Detect which cell encompasses the target text, then output its [X, Y] center coordinate. 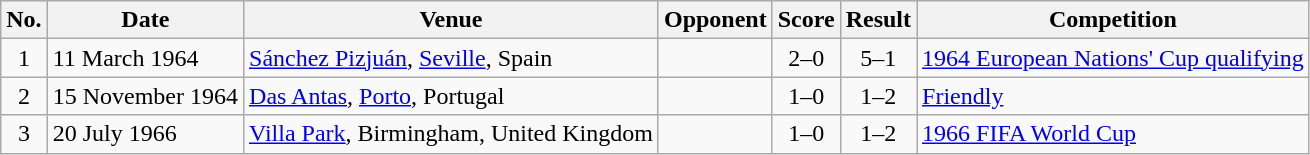
Opponent [715, 20]
Das Antas, Porto, Portugal [452, 96]
1 [24, 58]
2 [24, 96]
1964 European Nations' Cup qualifying [1114, 58]
Result [878, 20]
15 November 1964 [145, 96]
Venue [452, 20]
20 July 1966 [145, 134]
2–0 [806, 58]
Friendly [1114, 96]
5–1 [878, 58]
Score [806, 20]
Date [145, 20]
Villa Park, Birmingham, United Kingdom [452, 134]
Sánchez Pizjuán, Seville, Spain [452, 58]
1966 FIFA World Cup [1114, 134]
No. [24, 20]
11 March 1964 [145, 58]
3 [24, 134]
Competition [1114, 20]
